Determine the [X, Y] coordinate at the center of the cell enclosing the given text.  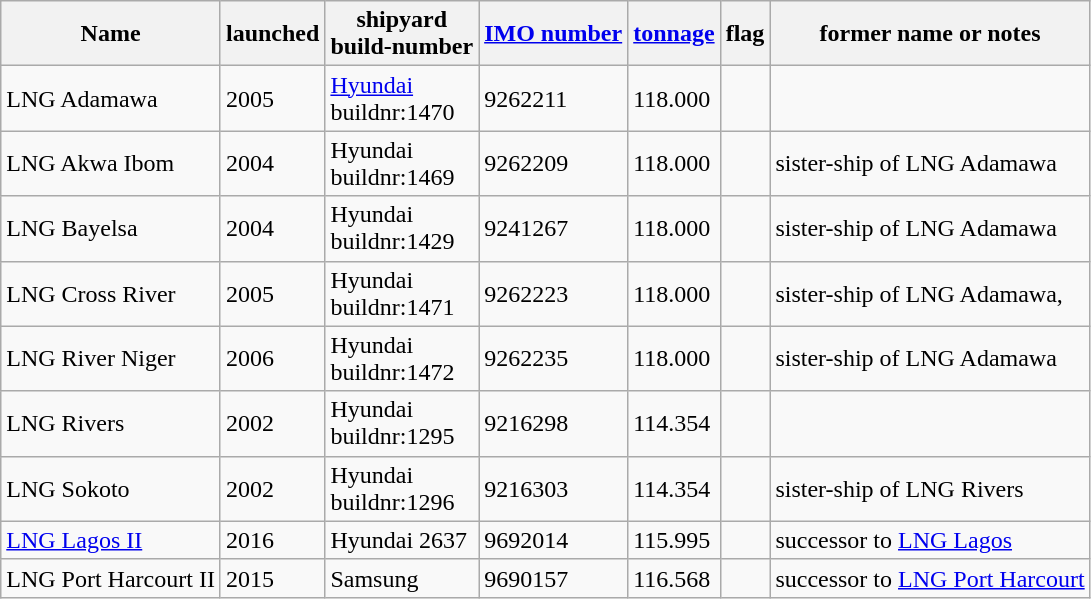
9262223 [554, 294]
Name [111, 34]
former name or notes [930, 34]
116.568 [674, 578]
sister-ship of LNG Rivers [930, 488]
9262235 [554, 358]
LNG Akwa Ibom [111, 164]
Hyundai buildnr:1472 [402, 358]
2006 [272, 358]
Hyundaibuildnr:1295 [402, 424]
flag [745, 34]
9690157 [554, 578]
115.995 [674, 540]
LNG Adamawa [111, 98]
LNG Cross River [111, 294]
Hyundaibuildnr:1471 [402, 294]
successor to LNG Lagos [930, 540]
successor to LNG Port Harcourt [930, 578]
2015 [272, 578]
launched [272, 34]
9262211 [554, 98]
LNG Port Harcourt II [111, 578]
LNG Sokoto [111, 488]
Hyundai 2637 [402, 540]
tonnage [674, 34]
LNG Bayelsa [111, 228]
9262209 [554, 164]
LNG Lagos II [111, 540]
LNG River Niger [111, 358]
shipyardbuild-number [402, 34]
Hyundaibuildnr:1469 [402, 164]
9216298 [554, 424]
9241267 [554, 228]
Hyundaibuildnr:1296 [402, 488]
2016 [272, 540]
9692014 [554, 540]
9216303 [554, 488]
Hyundaibuildnr:1470 [402, 98]
IMO number [554, 34]
Samsung [402, 578]
Hyundaibuildnr:1429 [402, 228]
LNG Rivers [111, 424]
sister-ship of LNG Adamawa, [930, 294]
